Detect which cell encompasses the target text, then output its (X, Y) center coordinate. 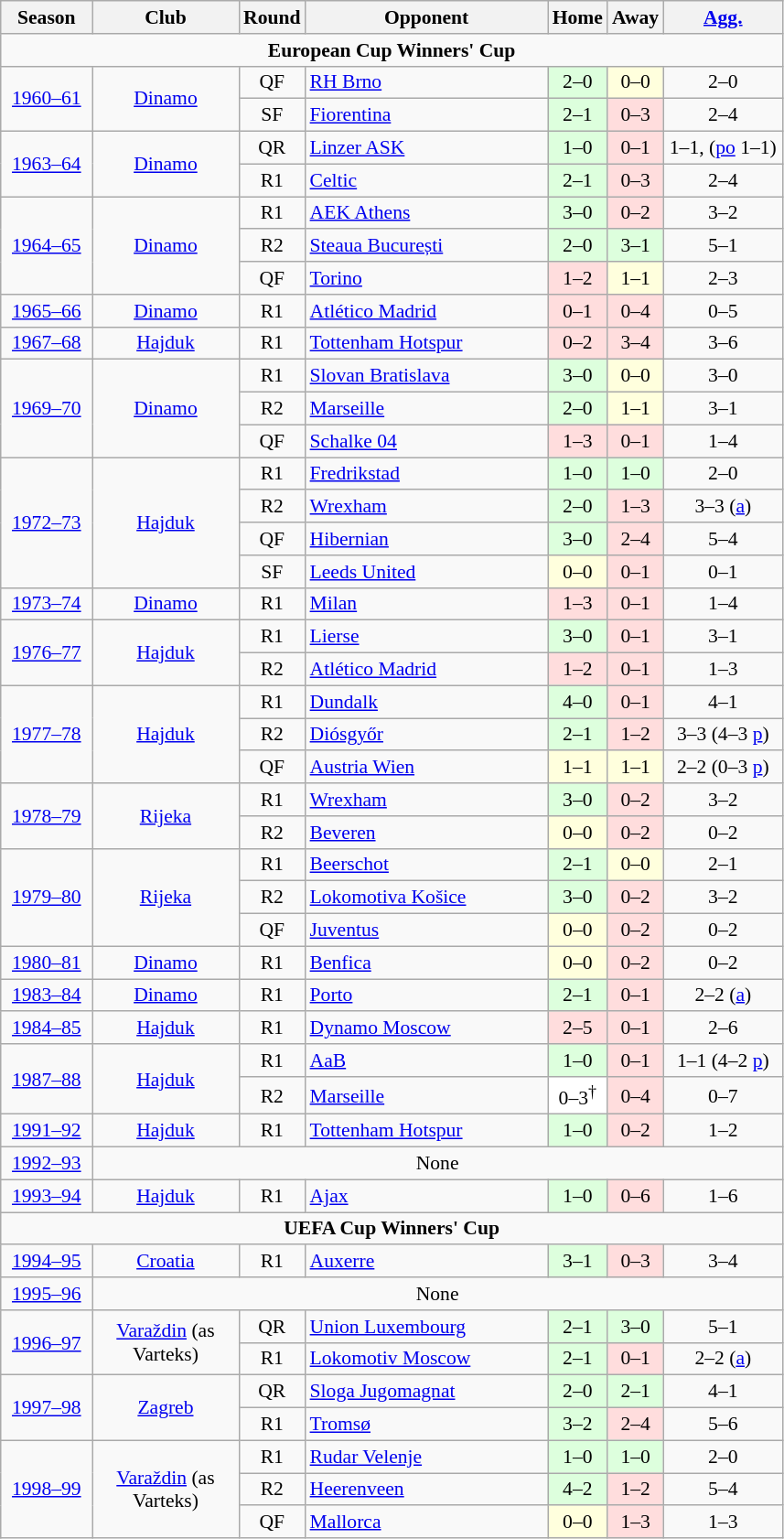
Croatia (166, 1262)
1997–98 (47, 1407)
Lokomotiva Košice (426, 898)
Season (47, 17)
Zagreb (166, 1407)
1987–88 (47, 1080)
Austria Wien (426, 768)
Linzer ASK (426, 148)
1983–84 (47, 996)
1979–80 (47, 897)
Round (273, 17)
2–3 (723, 278)
Rudar Velenje (426, 1457)
Leeds United (426, 572)
Beerschot (426, 865)
3–3 (a) (723, 507)
2–2 (0–3 p) (723, 768)
Sloga Jugomagnat (426, 1392)
Porto (426, 996)
1991–92 (47, 1131)
1969–70 (47, 408)
3–6 (723, 343)
1978–79 (47, 816)
Heerenveen (426, 1490)
5–6 (723, 1425)
1998–99 (47, 1490)
Fredrikstad (426, 474)
1960–61 (47, 99)
0–7 (723, 1096)
Tromsø (426, 1425)
Beveren (426, 833)
Agg. (723, 17)
RH Brno (426, 82)
Auxerre (426, 1262)
1994–95 (47, 1262)
1995–96 (47, 1294)
1976–77 (47, 653)
2–5 (578, 1028)
Fiorentina (426, 115)
Schalke 04 (426, 441)
3–3 (4–3 p) (723, 735)
1–6 (723, 1196)
1973–74 (47, 604)
Dynamo Moscow (426, 1028)
Steaua București (426, 246)
Lierse (426, 637)
1984–85 (47, 1028)
1964–65 (47, 245)
1980–81 (47, 963)
1–1, (po 1–1) (723, 148)
AaB (426, 1060)
1–1 (4–2 p) (723, 1060)
1996–97 (47, 1343)
Opponent (426, 17)
Mallorca (426, 1523)
Lokomotiv Moscow (426, 1359)
Home (578, 17)
0–5 (723, 311)
4–0 (578, 702)
Milan (426, 604)
UEFA Cup Winners' Cup (392, 1229)
0–6 (635, 1196)
Slovan Bratislava (426, 376)
Torino (426, 278)
1992–93 (47, 1164)
Ajax (426, 1196)
1967–68 (47, 343)
1977–78 (47, 734)
Benfica (426, 963)
0–3† (578, 1096)
1972–73 (47, 522)
1963–64 (47, 165)
Union Luxembourg (426, 1327)
Diósgyőr (426, 735)
1965–66 (47, 311)
1993–94 (47, 1196)
European Cup Winners' Cup (392, 50)
Celtic (426, 180)
Juventus (426, 931)
Dundalk (426, 702)
4–2 (578, 1490)
2–6 (723, 1028)
Away (635, 17)
Club (166, 17)
AEK Athens (426, 213)
Hibernian (426, 539)
